Scan for the cell matching the given text and deliver its [x, y] coordinate at center. 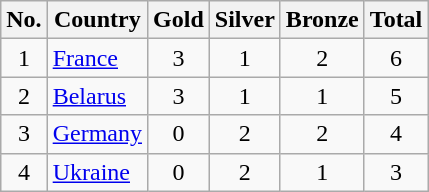
Gold [179, 20]
5 [396, 96]
No. [24, 20]
Bronze [322, 20]
Germany [97, 134]
Total [396, 20]
Ukraine [97, 172]
Silver [244, 20]
Country [97, 20]
France [97, 58]
6 [396, 58]
Belarus [97, 96]
